Determine the [X, Y] coordinate at the center of the cell enclosing the given text.  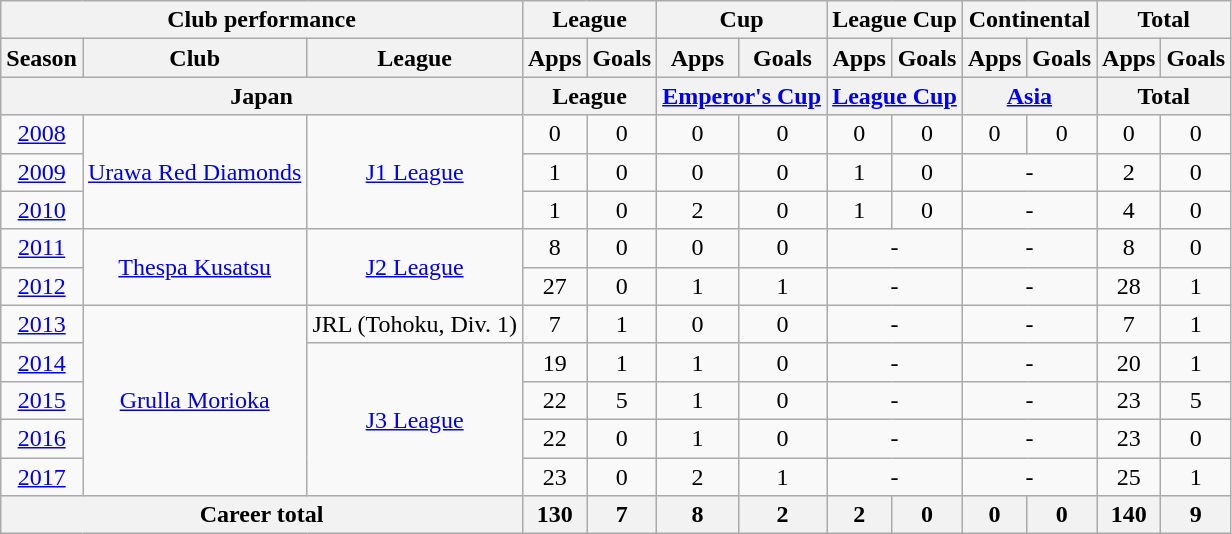
25 [1129, 477]
J2 League [415, 267]
4 [1129, 210]
2016 [42, 438]
Thespa Kusatsu [194, 267]
Emperor's Cup [742, 96]
Urawa Red Diamonds [194, 172]
2011 [42, 248]
Continental [1029, 20]
20 [1129, 362]
2010 [42, 210]
Japan [262, 96]
140 [1129, 515]
Club [194, 58]
19 [554, 362]
2009 [42, 172]
2017 [42, 477]
2012 [42, 286]
Cup [742, 20]
Asia [1029, 96]
JRL (Tohoku, Div. 1) [415, 324]
Club performance [262, 20]
2008 [42, 134]
2015 [42, 400]
J1 League [415, 172]
28 [1129, 286]
27 [554, 286]
2014 [42, 362]
9 [1196, 515]
Career total [262, 515]
J3 League [415, 419]
2013 [42, 324]
Grulla Morioka [194, 400]
Season [42, 58]
130 [554, 515]
